Locate the cell with the specified text and output its (x, y) center coordinate. 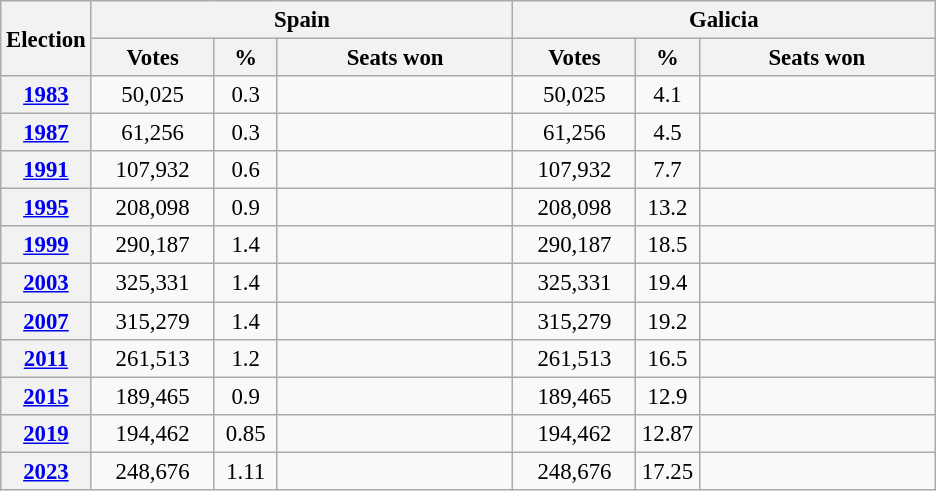
2003 (46, 283)
18.5 (668, 245)
13.2 (668, 208)
12.9 (668, 396)
1.11 (246, 471)
4.5 (668, 133)
19.2 (668, 321)
4.1 (668, 95)
1999 (46, 245)
Spain (302, 20)
1995 (46, 208)
Election (46, 38)
2011 (46, 358)
19.4 (668, 283)
2015 (46, 396)
0.6 (246, 170)
16.5 (668, 358)
2023 (46, 471)
2019 (46, 433)
1.2 (246, 358)
7.7 (668, 170)
Galicia (724, 20)
1983 (46, 95)
12.87 (668, 433)
17.25 (668, 471)
0.85 (246, 433)
2007 (46, 321)
1987 (46, 133)
1991 (46, 170)
